Find where the given text appears and provide that cell's center as (x, y) coordinate. 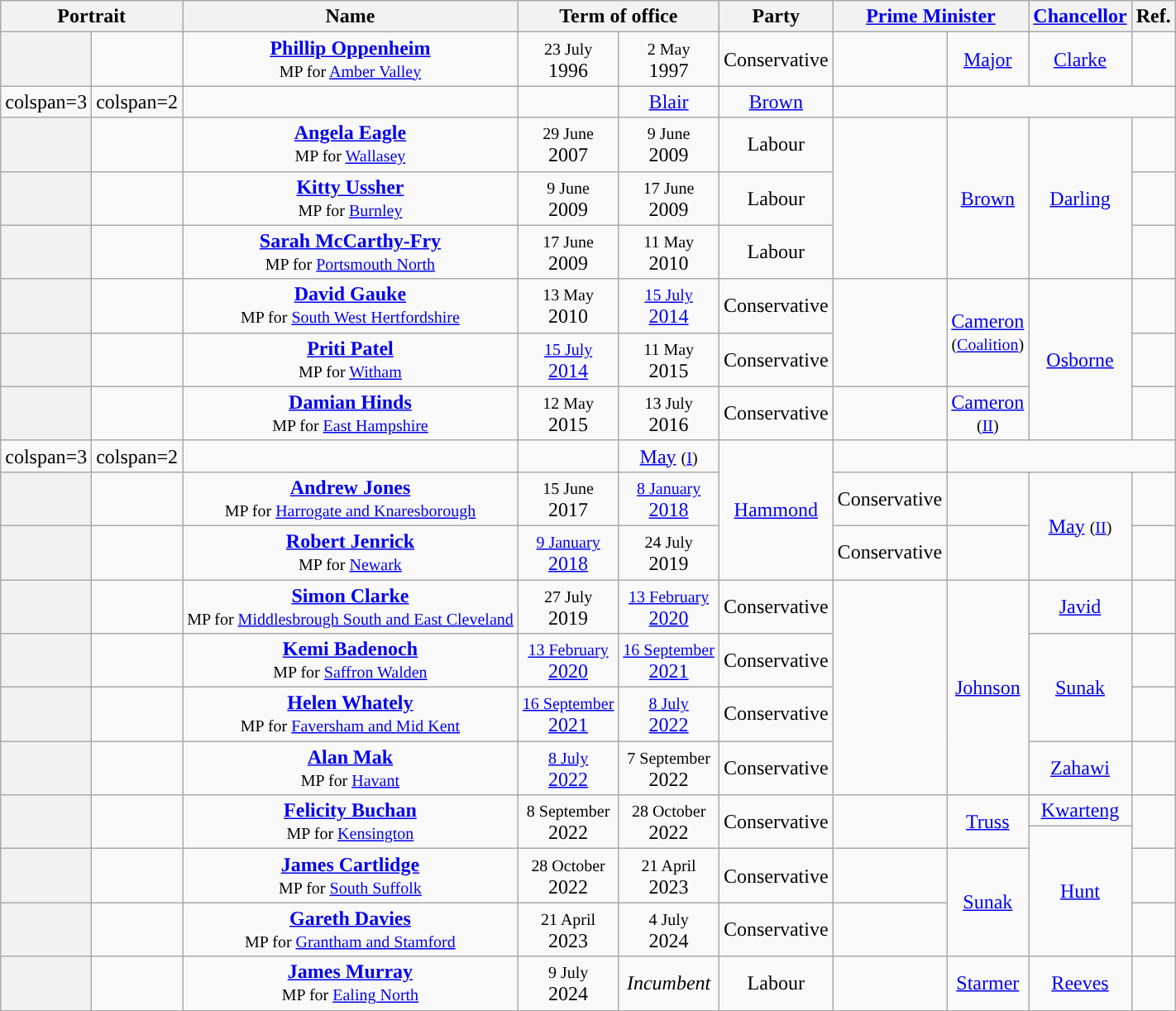
Robert JenrickMP for Newark (351, 553)
11 May2015 (669, 359)
23 July1996 (568, 60)
Javid (1080, 606)
Portrait (92, 17)
Darling (1080, 199)
Phillip OppenheimMP for Amber Valley (351, 60)
Hammond (776, 510)
11 May2010 (669, 252)
8 September2022 (568, 822)
James CartlidgeMP for South Suffolk (351, 875)
Term of office (619, 17)
Incumbent (669, 983)
Sarah McCarthy-Fry MP for Portsmouth North (351, 252)
Ref. (1153, 17)
9 July2024 (568, 983)
Hunt (1080, 892)
2 May1997 (669, 60)
May (II) (1080, 525)
Blair (669, 102)
8 January2018 (669, 498)
15 June2017 (568, 498)
Truss (987, 822)
Gareth DaviesMP for Grantham and Stamford (351, 930)
Cameron(II) (987, 414)
Simon ClarkeMP for Middlesbrough South and East Cleveland (351, 606)
Clarke (1080, 60)
9 January2018 (568, 553)
Major (987, 60)
29 June2007 (568, 144)
Prime Minister (931, 17)
May (I) (669, 456)
Damian HindsMP for East Hampshire (351, 414)
24 July2019 (669, 553)
Osborne (1080, 359)
27 July2019 (568, 606)
Zahawi (1080, 768)
Kemi BadenochMP for Saffron Walden (351, 660)
Starmer (987, 983)
Johnson (987, 687)
Andrew JonesMP for Harrogate and Knaresborough (351, 498)
Kwarteng (1080, 811)
David GaukeMP for South West Hertfordshire (351, 306)
13 May2010 (568, 306)
Cameron(Coalition) (987, 333)
12 May2015 (568, 414)
Reeves (1080, 983)
Alan MakMP for Havant (351, 768)
Felicity BuchanMP for Kensington (351, 822)
4 July2024 (669, 930)
7 September2022 (669, 768)
Name (351, 17)
James MurrayMP for Ealing North (351, 983)
Kitty UssherMP for Burnley (351, 199)
Helen WhatelyMP for Faversham and Mid Kent (351, 715)
Priti PatelMP for Witham (351, 359)
13 July2016 (669, 414)
Chancellor (1080, 17)
Angela EagleMP for Wallasey (351, 144)
Party (776, 17)
